Detect which cell encompasses the target text, then output its (x, y) center coordinate. 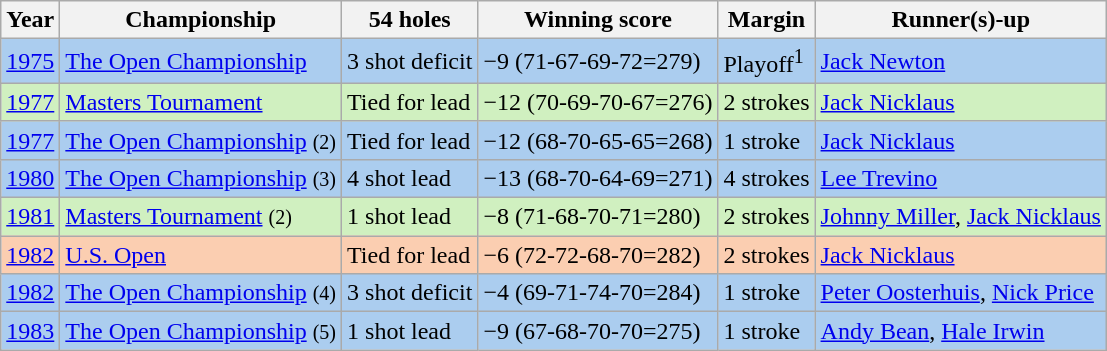
1983 (30, 331)
The Open Championship (201, 62)
−13 (68-70-64-69=271) (598, 178)
Winning score (598, 20)
Masters Tournament (201, 102)
Andy Bean, Hale Irwin (960, 331)
−12 (68-70-65-65=268) (598, 140)
The Open Championship (2) (201, 140)
Playoff1 (766, 62)
−9 (71-67-69-72=279) (598, 62)
54 holes (410, 20)
1980 (30, 178)
Johnny Miller, Jack Nicklaus (960, 217)
4 shot lead (410, 178)
−12 (70-69-70-67=276) (598, 102)
Year (30, 20)
−9 (67-68-70-70=275) (598, 331)
Margin (766, 20)
The Open Championship (4) (201, 293)
1981 (30, 217)
−6 (72-72-68-70=282) (598, 255)
Lee Trevino (960, 178)
U.S. Open (201, 255)
Jack Newton (960, 62)
The Open Championship (5) (201, 331)
Runner(s)-up (960, 20)
Championship (201, 20)
−4 (69-71-74-70=284) (598, 293)
The Open Championship (3) (201, 178)
Peter Oosterhuis, Nick Price (960, 293)
−8 (71-68-70-71=280) (598, 217)
1975 (30, 62)
4 strokes (766, 178)
Masters Tournament (2) (201, 217)
